Capture the cell that displays the provided text and extract its [x, y] central coordinate. 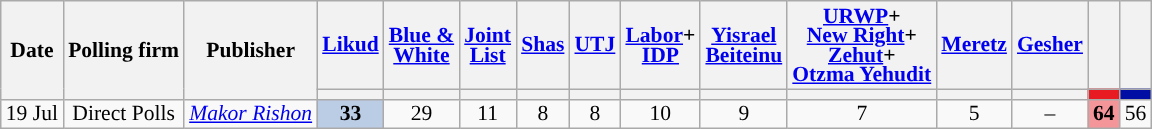
YisraelBeiteinu [744, 45]
JointList [488, 45]
Date [32, 50]
33 [350, 114]
Publisher [250, 50]
Shas [542, 45]
Blue &White [422, 45]
19 Jul [32, 114]
29 [422, 114]
64 [1104, 114]
Gesher [1050, 45]
5 [974, 114]
9 [744, 114]
Likud [350, 45]
10 [660, 114]
Makor Rishon [250, 114]
Labor+IDP [660, 45]
Polling firm [124, 50]
56 [1136, 114]
UTJ [594, 45]
7 [862, 114]
11 [488, 114]
– [1050, 114]
Direct Polls [124, 114]
Meretz [974, 45]
URWP+New Right+Zehut+Otzma Yehudit [862, 45]
